Scan for the cell matching the given text and deliver its (x, y) coordinate at center. 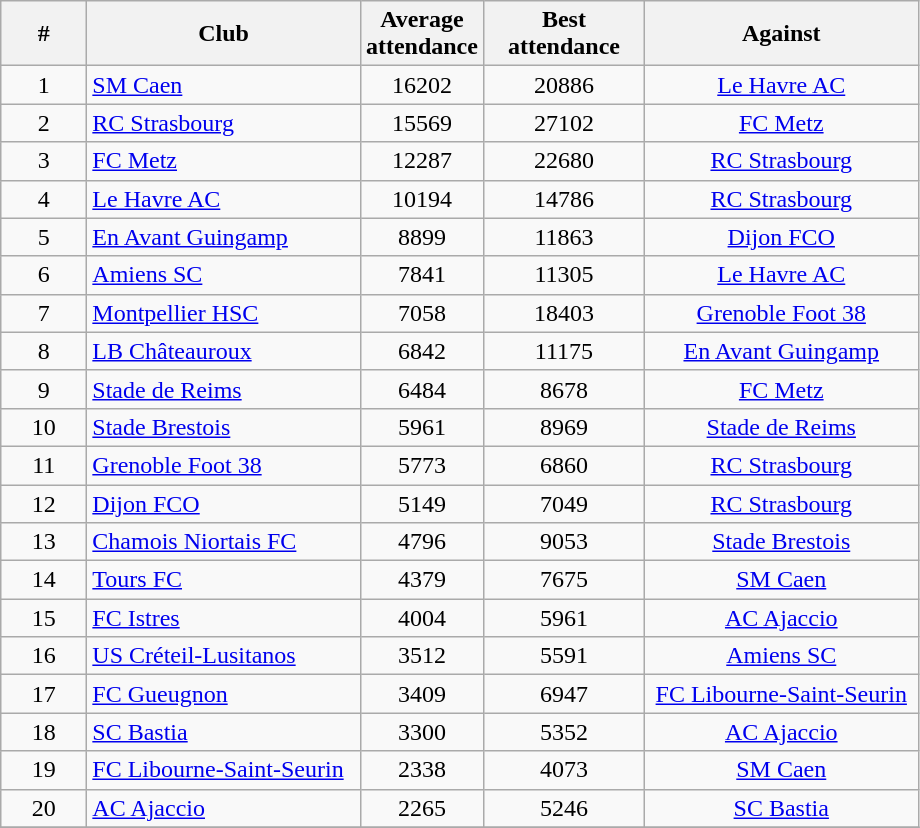
7058 (422, 313)
5246 (564, 808)
18403 (564, 313)
FC Istres (224, 618)
6 (44, 275)
6860 (564, 465)
14786 (564, 199)
10194 (422, 199)
7049 (564, 503)
4 (44, 199)
2338 (422, 770)
5149 (422, 503)
3512 (422, 656)
7675 (564, 580)
4796 (422, 542)
3300 (422, 732)
15569 (422, 123)
3 (44, 161)
12287 (422, 161)
14 (44, 580)
LB Châteauroux (224, 351)
5 (44, 237)
16202 (422, 85)
7841 (422, 275)
11305 (564, 275)
8899 (422, 237)
5773 (422, 465)
Chamois Niortais FC (224, 542)
6947 (564, 694)
8678 (564, 389)
20886 (564, 85)
Club (224, 34)
3409 (422, 694)
Tours FC (224, 580)
5591 (564, 656)
19 (44, 770)
Average attendance (422, 34)
8 (44, 351)
11175 (564, 351)
Best attendance (564, 34)
4004 (422, 618)
6842 (422, 351)
8969 (564, 427)
22680 (564, 161)
2 (44, 123)
18 (44, 732)
13 (44, 542)
FC Gueugnon (224, 694)
12 (44, 503)
15 (44, 618)
4073 (564, 770)
5352 (564, 732)
20 (44, 808)
# (44, 34)
9053 (564, 542)
6484 (422, 389)
1 (44, 85)
Montpellier HSC (224, 313)
4379 (422, 580)
17 (44, 694)
2265 (422, 808)
11 (44, 465)
10 (44, 427)
US Créteil-Lusitanos (224, 656)
7 (44, 313)
27102 (564, 123)
16 (44, 656)
9 (44, 389)
Against (781, 34)
11863 (564, 237)
